Output the [x, y] coordinate of the center of the cell containing the given text.  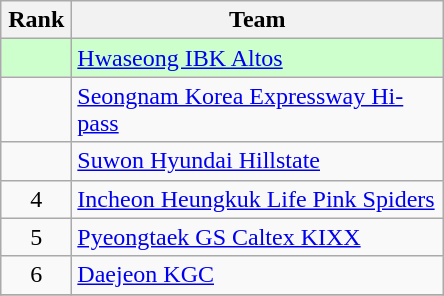
Suwon Hyundai Hillstate [258, 161]
5 [36, 237]
Hwaseong IBK Altos [258, 58]
Team [258, 20]
Seongnam Korea Expressway Hi-pass [258, 110]
Rank [36, 20]
Incheon Heungkuk Life Pink Spiders [258, 199]
Pyeongtaek GS Caltex KIXX [258, 237]
Daejeon KGC [258, 275]
6 [36, 275]
4 [36, 199]
